Find where the given text appears and provide that cell's center as (X, Y) coordinate. 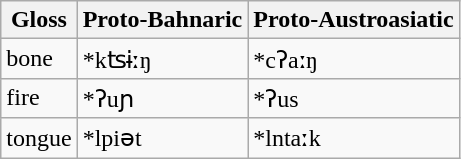
*lpiət (162, 138)
Proto-Bahnaric (162, 20)
tongue (39, 138)
*lntaːk (354, 138)
*kʦɨːŋ (162, 59)
*cʔaːŋ (354, 59)
*ʔuɲ (162, 98)
Proto-Austroasiatic (354, 20)
fire (39, 98)
*ʔus (354, 98)
Gloss (39, 20)
bone (39, 59)
